For the text-containing cell, return its midpoint in (x, y) coordinate format. 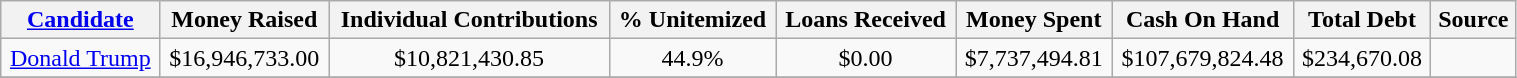
$16,946,733.00 (244, 58)
Loans Received (866, 20)
Source (1474, 20)
$234,670.08 (1362, 58)
44.9% (693, 58)
Individual Contributions (470, 20)
% Unitemized (693, 20)
Candidate (80, 20)
$10,821,430.85 (470, 58)
Cash On Hand (1202, 20)
Donald Trump (80, 58)
$0.00 (866, 58)
$7,737,494.81 (1034, 58)
Money Spent (1034, 20)
Money Raised (244, 20)
Total Debt (1362, 20)
$107,679,824.48 (1202, 58)
